Capture the cell that displays the provided text and extract its (X, Y) central coordinate. 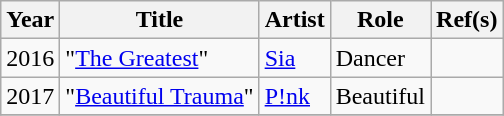
"The Greatest" (160, 58)
P!nk (294, 96)
Artist (294, 20)
2016 (30, 58)
Dancer (380, 58)
Sia (294, 58)
2017 (30, 96)
Role (380, 20)
Year (30, 20)
"Beautiful Trauma" (160, 96)
Ref(s) (467, 20)
Title (160, 20)
Beautiful (380, 96)
